Identify which cell holds the provided text, then report its [X, Y] central coordinate. 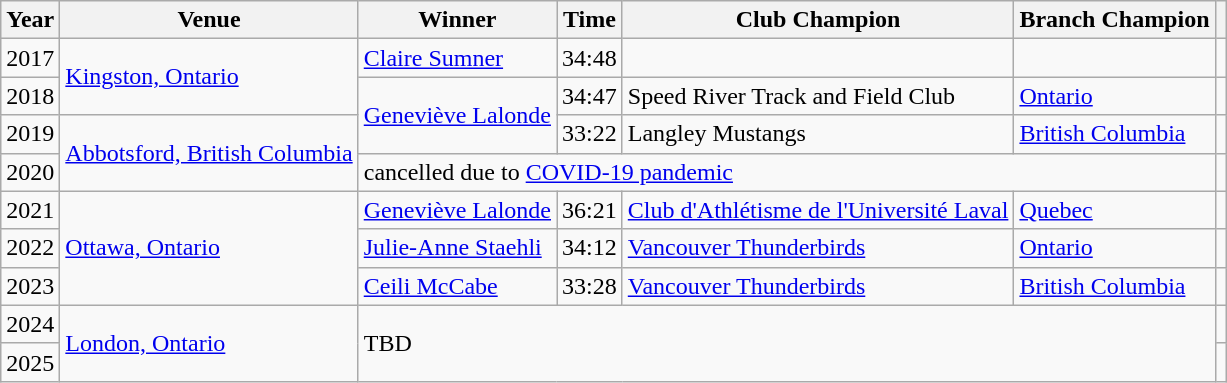
2025 [30, 362]
2023 [30, 286]
TBD [786, 343]
Abbotsford, British Columbia [209, 153]
Ceili McCabe [457, 286]
34:48 [590, 58]
2024 [30, 324]
Branch Champion [1114, 20]
Claire Sumner [457, 58]
33:22 [590, 134]
2020 [30, 172]
Venue [209, 20]
36:21 [590, 210]
Julie-Anne Staehli [457, 248]
Quebec [1114, 210]
Winner [457, 20]
Time [590, 20]
2017 [30, 58]
34:47 [590, 96]
2021 [30, 210]
2019 [30, 134]
34:12 [590, 248]
Year [30, 20]
London, Ontario [209, 343]
Club Champion [818, 20]
Langley Mustangs [818, 134]
2018 [30, 96]
Club d'Athlétisme de l'Université Laval [818, 210]
Kingston, Ontario [209, 77]
Speed River Track and Field Club [818, 96]
2022 [30, 248]
cancelled due to COVID-19 pandemic [786, 172]
33:28 [590, 286]
Ottawa, Ontario [209, 248]
